Locate the cell with the specified text and output its [X, Y] center coordinate. 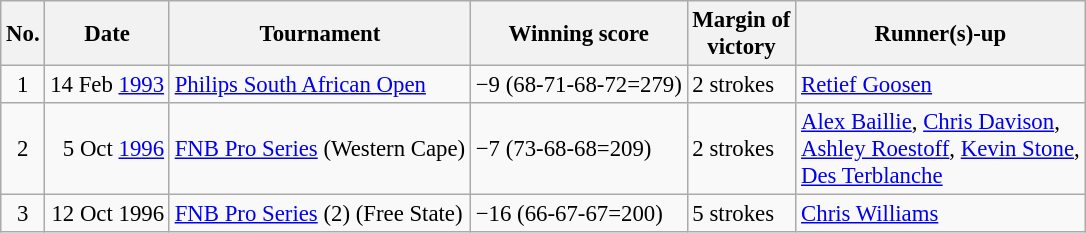
Philips South African Open [320, 85]
12 Oct 1996 [107, 214]
5 strokes [742, 214]
−9 (68-71-68-72=279) [578, 85]
−7 (73-68-68=209) [578, 149]
FNB Pro Series (2) (Free State) [320, 214]
Margin ofvictory [742, 34]
2 [23, 149]
Date [107, 34]
Alex Baillie, Chris Davison, Ashley Roestoff, Kevin Stone, Des Terblanche [940, 149]
Chris Williams [940, 214]
3 [23, 214]
Winning score [578, 34]
−16 (66-67-67=200) [578, 214]
1 [23, 85]
5 Oct 1996 [107, 149]
No. [23, 34]
FNB Pro Series (Western Cape) [320, 149]
Tournament [320, 34]
Runner(s)-up [940, 34]
14 Feb 1993 [107, 85]
Retief Goosen [940, 85]
